Determine the [X, Y] coordinate at the center of the cell enclosing the given text.  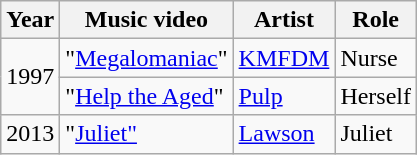
Nurse [376, 58]
Herself [376, 96]
2013 [30, 134]
Music video [146, 20]
KMFDM [284, 58]
Juliet [376, 134]
"Megalomaniac" [146, 58]
Year [30, 20]
"Help the Aged" [146, 96]
Pulp [284, 96]
Lawson [284, 134]
Role [376, 20]
1997 [30, 77]
"Juliet" [146, 134]
Artist [284, 20]
